Search for the cell housing the specified text and yield its (x, y) center coordinate. 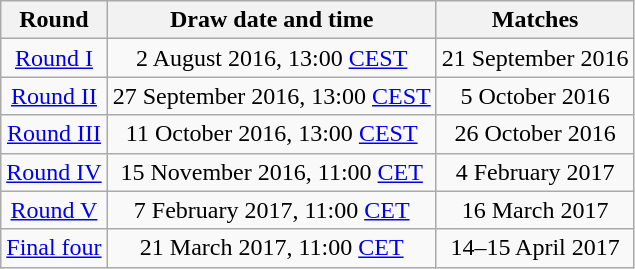
Round IV (54, 172)
Round V (54, 210)
Draw date and time (272, 20)
Round III (54, 134)
14–15 April 2017 (535, 248)
4 February 2017 (535, 172)
Round (54, 20)
2 August 2016, 13:00 CEST (272, 58)
16 March 2017 (535, 210)
5 October 2016 (535, 96)
26 October 2016 (535, 134)
Matches (535, 20)
11 October 2016, 13:00 CEST (272, 134)
Final four (54, 248)
21 March 2017, 11:00 CET (272, 248)
Round II (54, 96)
7 February 2017, 11:00 CET (272, 210)
21 September 2016 (535, 58)
15 November 2016, 11:00 CET (272, 172)
Round I (54, 58)
27 September 2016, 13:00 CEST (272, 96)
